Determine the [X, Y] coordinate at the center of the cell enclosing the given text.  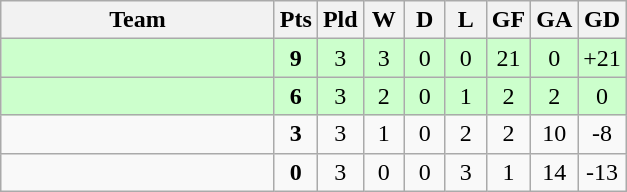
-13 [602, 172]
GA [554, 20]
21 [508, 58]
Team [138, 20]
GD [602, 20]
9 [296, 58]
Pts [296, 20]
Pld [340, 20]
L [466, 20]
D [424, 20]
+21 [602, 58]
10 [554, 134]
W [384, 20]
-8 [602, 134]
GF [508, 20]
6 [296, 96]
14 [554, 172]
